For the text-containing cell, return its midpoint in (X, Y) coordinate format. 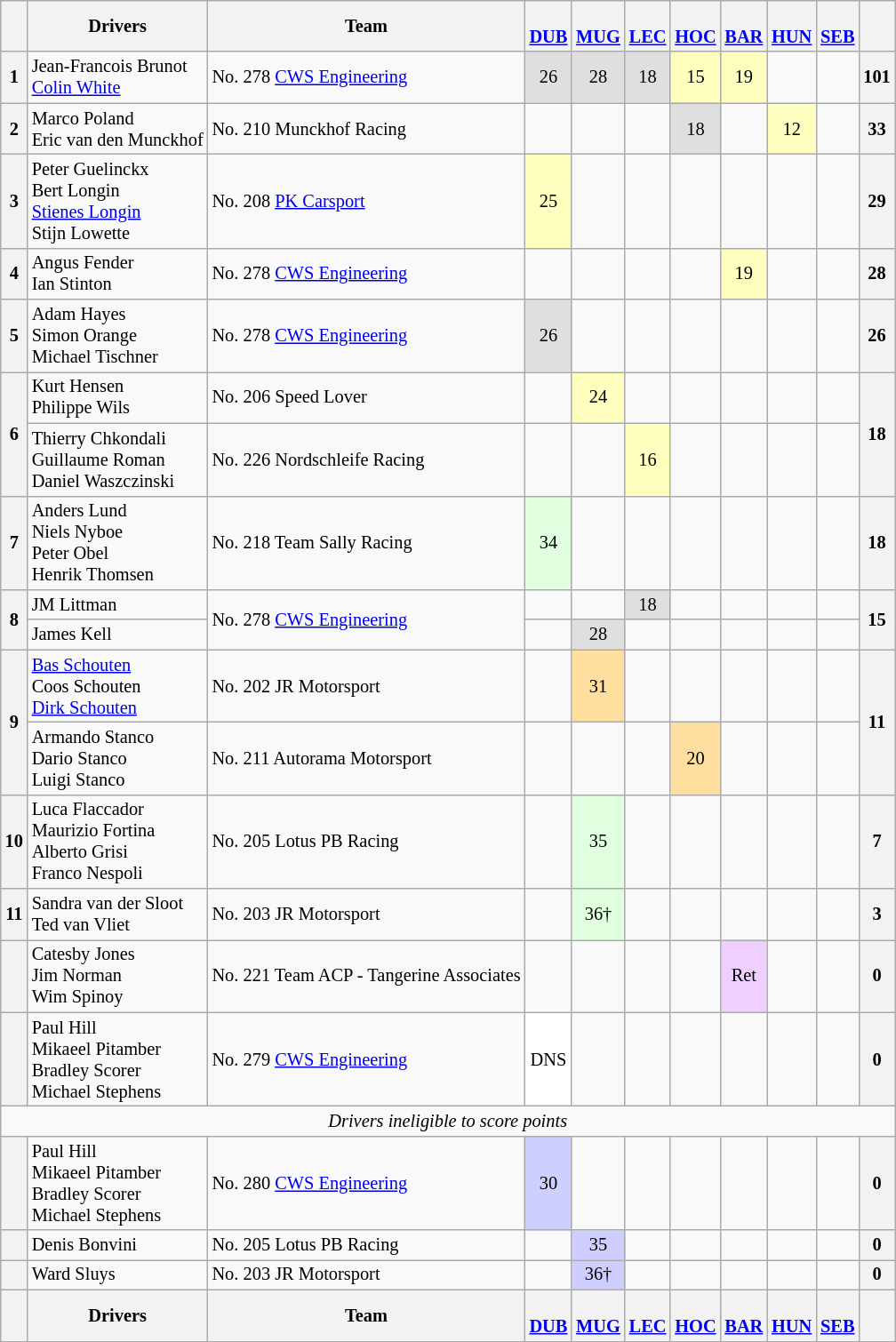
2 (14, 129)
No. 208 PK Carsport (366, 201)
No. 211 Autorama Motorsport (366, 758)
No. 210 Munckhof Racing (366, 129)
Angus Fender Ian Stinton (117, 274)
James Kell (117, 635)
Sandra van der Sloot Ted van Vliet (117, 915)
8 (14, 619)
DNS (549, 1059)
29 (876, 201)
Drivers ineligible to score points (448, 1121)
10 (14, 842)
31 (598, 686)
12 (791, 129)
Adam Hayes Simon Orange Michael Tischner (117, 336)
Catesby Jones Jim Norman Wim Spinoy (117, 976)
Ret (743, 976)
Denis Bonvini (117, 1245)
5 (14, 336)
16 (648, 459)
Armando Stanco Dario Stanco Luigi Stanco (117, 758)
Ward Sluys (117, 1274)
No. 218 Team Sally Racing (366, 543)
JM Littman (117, 604)
25 (549, 201)
4 (14, 274)
No. 202 JR Motorsport (366, 686)
Kurt Hensen Philippe Wils (117, 397)
No. 221 Team ACP - Tangerine Associates (366, 976)
No. 226 Nordschleife Racing (366, 459)
Anders Lund Niels Nyboe Peter Obel Henrik Thomsen (117, 543)
Bas Schouten Coos Schouten Dirk Schouten (117, 686)
No. 280 CWS Engineering (366, 1183)
34 (549, 543)
1 (14, 77)
Thierry Chkondali Guillaume Roman Daniel Waszczinski (117, 459)
9 (14, 722)
24 (598, 397)
Jean-Francois Brunot Colin White (117, 77)
30 (549, 1183)
33 (876, 129)
Peter Guelinckx Bert Longin Stienes Longin Stijn Lowette (117, 201)
No. 206 Speed Lover (366, 397)
Luca Flaccador Maurizio Fortina Alberto Grisi Franco Nespoli (117, 842)
6 (14, 434)
Marco Poland Eric van den Munckhof (117, 129)
20 (695, 758)
101 (876, 77)
No. 279 CWS Engineering (366, 1059)
